Locate the cell with the specified text and output its [x, y] center coordinate. 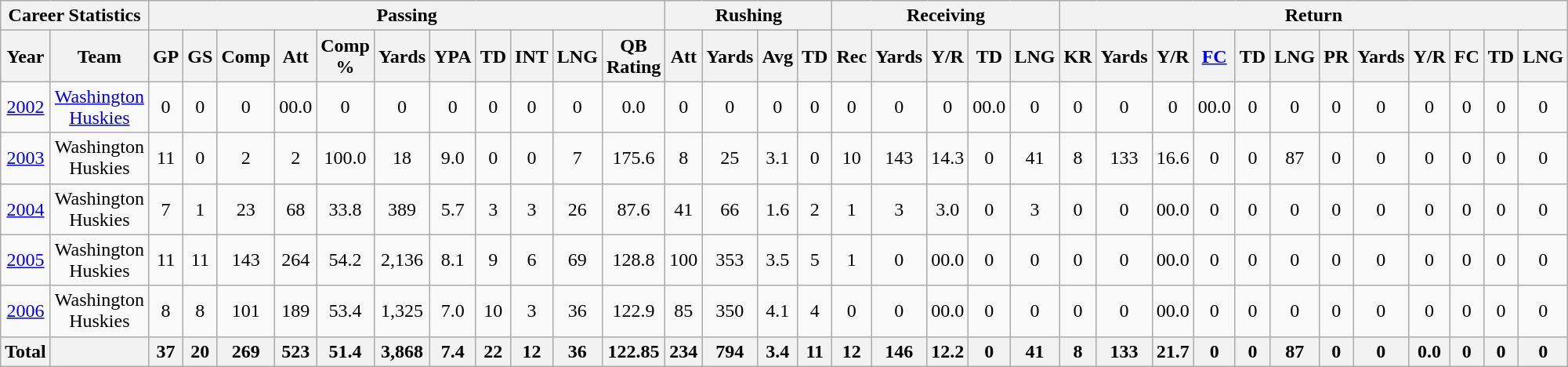
8.1 [453, 260]
69 [577, 260]
2,136 [401, 260]
12.2 [948, 351]
353 [730, 260]
53.4 [346, 311]
14.3 [948, 158]
146 [900, 351]
269 [246, 351]
Return [1313, 16]
2006 [26, 311]
2004 [26, 209]
9 [493, 260]
7.4 [453, 351]
87.6 [633, 209]
5.7 [453, 209]
3.4 [777, 351]
Rec [852, 56]
234 [683, 351]
Total [26, 351]
128.8 [633, 260]
2002 [26, 107]
2003 [26, 158]
189 [296, 311]
85 [683, 311]
68 [296, 209]
523 [296, 351]
Year [26, 56]
122.9 [633, 311]
18 [401, 158]
Avg [777, 56]
3.1 [777, 158]
23 [246, 209]
1,325 [401, 311]
25 [730, 158]
GS [201, 56]
Comp [246, 56]
Receiving [946, 16]
20 [201, 351]
Career Statistics [75, 16]
122.85 [633, 351]
264 [296, 260]
2005 [26, 260]
4 [815, 311]
101 [246, 311]
794 [730, 351]
GP [165, 56]
Rushing [749, 16]
Passing [406, 16]
9.0 [453, 158]
QB Rating [633, 56]
66 [730, 209]
Comp % [346, 56]
5 [815, 260]
51.4 [346, 351]
KR [1078, 56]
6 [532, 260]
22 [493, 351]
YPA [453, 56]
100.0 [346, 158]
PR [1337, 56]
33.8 [346, 209]
1.6 [777, 209]
175.6 [633, 158]
INT [532, 56]
389 [401, 209]
16.6 [1172, 158]
Team [99, 56]
26 [577, 209]
3,868 [401, 351]
37 [165, 351]
3.5 [777, 260]
7.0 [453, 311]
100 [683, 260]
21.7 [1172, 351]
350 [730, 311]
54.2 [346, 260]
3.0 [948, 209]
4.1 [777, 311]
